Extract the (x, y) coordinate from the center of the cell holding the provided text.  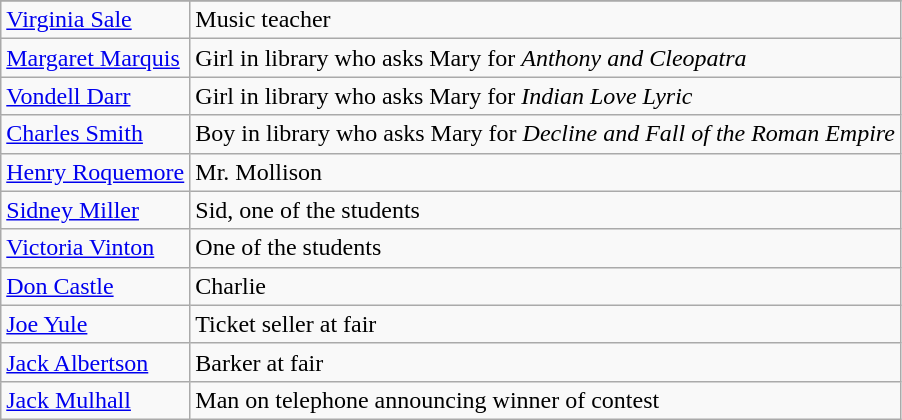
Music teacher (546, 20)
Girl in library who asks Mary for Indian Love Lyric (546, 96)
Charlie (546, 286)
Jack Mulhall (96, 400)
Sid, one of the students (546, 210)
Charles Smith (96, 134)
Virginia Sale (96, 20)
Sidney Miller (96, 210)
Man on telephone announcing winner of contest (546, 400)
Don Castle (96, 286)
Ticket seller at fair (546, 324)
One of the students (546, 248)
Mr. Mollison (546, 172)
Victoria Vinton (96, 248)
Joe Yule (96, 324)
Vondell Darr (96, 96)
Jack Albertson (96, 362)
Margaret Marquis (96, 58)
Girl in library who asks Mary for Anthony and Cleopatra (546, 58)
Henry Roquemore (96, 172)
Barker at fair (546, 362)
Boy in library who asks Mary for Decline and Fall of the Roman Empire (546, 134)
